Pinpoint the cell where the given text exists, returning its (x, y) midpoint coordinate. 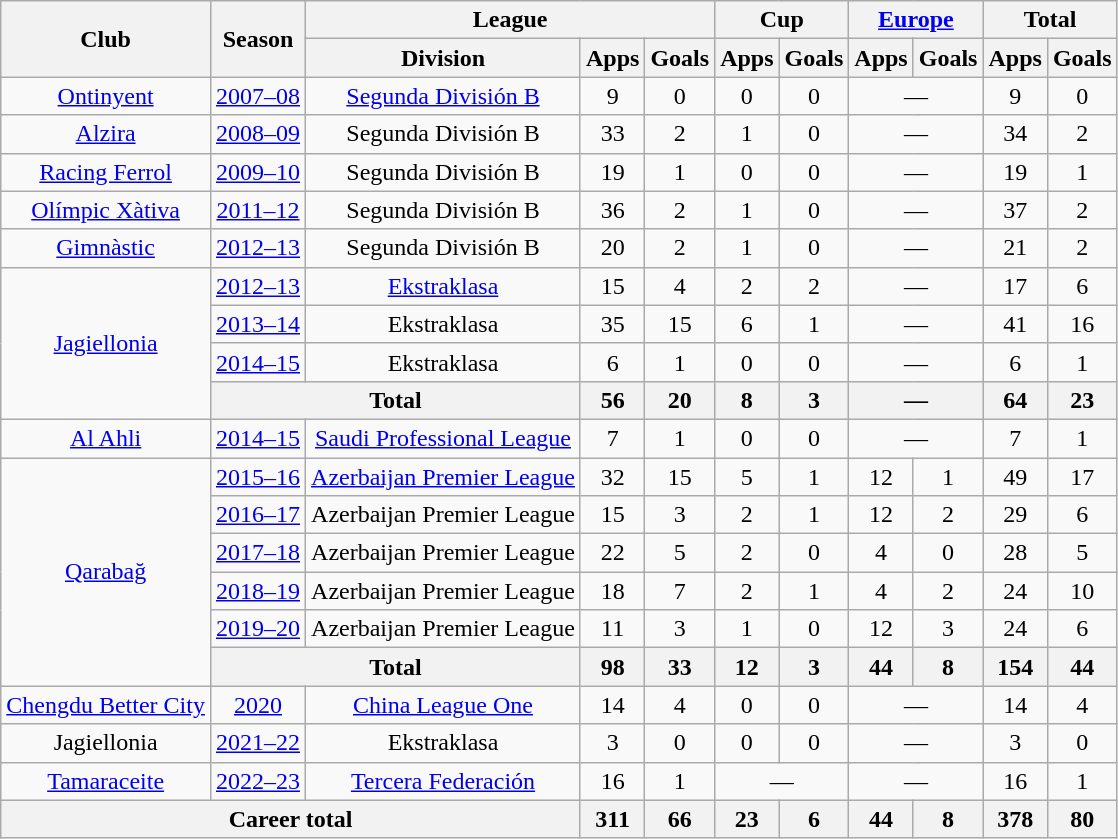
49 (1015, 477)
Tamaraceite (106, 781)
Saudi Professional League (444, 438)
34 (1015, 134)
11 (612, 629)
64 (1015, 400)
Ontinyent (106, 96)
56 (612, 400)
2021–22 (258, 743)
2015–16 (258, 477)
10 (1082, 591)
2022–23 (258, 781)
2013–14 (258, 324)
Alzira (106, 134)
2020 (258, 705)
Tercera Federación (444, 781)
Gimnàstic (106, 248)
Europe (916, 20)
36 (612, 210)
98 (612, 667)
66 (680, 819)
League (510, 20)
32 (612, 477)
22 (612, 553)
2011–12 (258, 210)
Season (258, 39)
Club (106, 39)
29 (1015, 515)
80 (1082, 819)
Qarabağ (106, 572)
2018–19 (258, 591)
Olímpic Xàtiva (106, 210)
311 (612, 819)
Cup (782, 20)
41 (1015, 324)
Career total (291, 819)
2007–08 (258, 96)
China League One (444, 705)
2019–20 (258, 629)
Racing Ferrol (106, 172)
18 (612, 591)
21 (1015, 248)
Chengdu Better City (106, 705)
378 (1015, 819)
2017–18 (258, 553)
2008–09 (258, 134)
28 (1015, 553)
2016–17 (258, 515)
Division (444, 58)
154 (1015, 667)
35 (612, 324)
37 (1015, 210)
2009–10 (258, 172)
Al Ahli (106, 438)
